Detect which cell encompasses the target text, then output its [x, y] center coordinate. 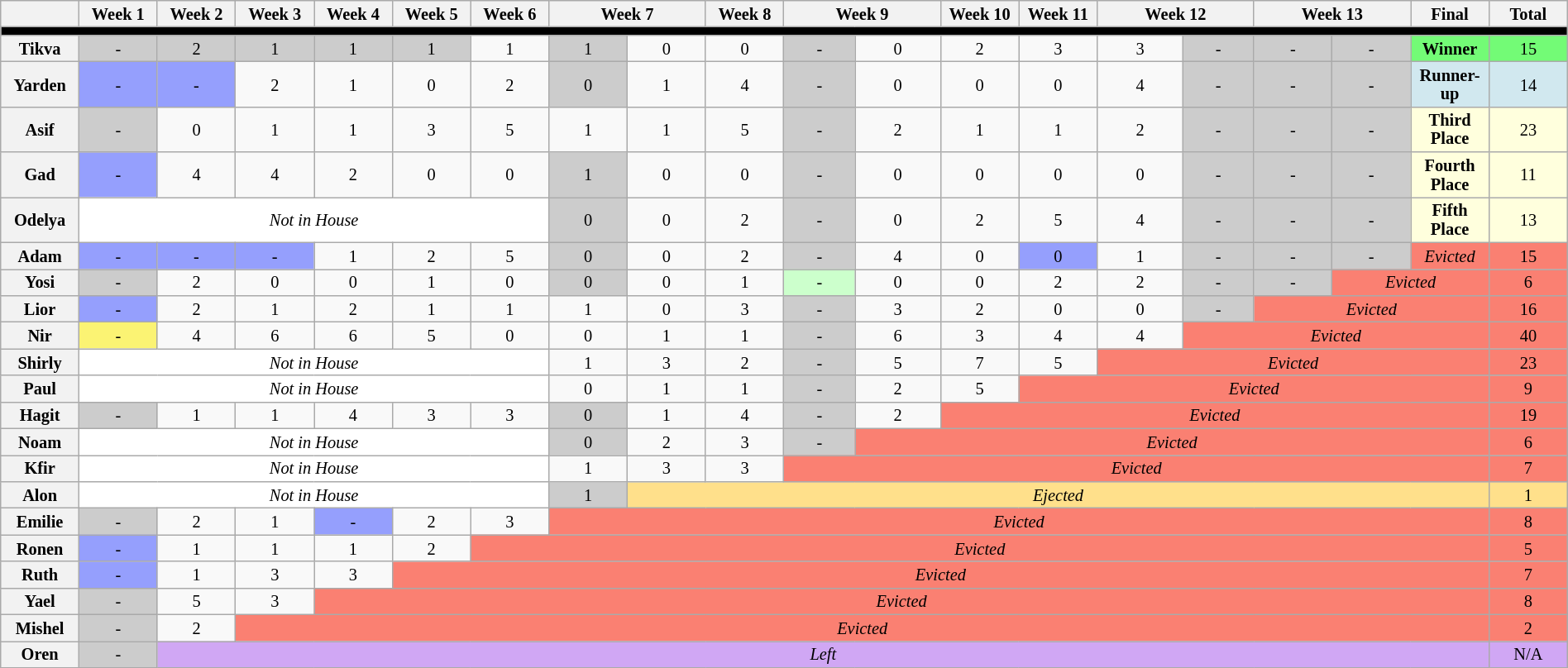
Fifth Place [1451, 220]
Week 1 [117, 13]
Week 4 [354, 13]
Week 8 [744, 13]
Week 2 [197, 13]
Shirly [40, 362]
Third Place [1451, 129]
19 [1528, 415]
Nir [40, 335]
Ruth [40, 575]
Lior [40, 308]
Runner-up [1451, 84]
Week 6 [509, 13]
13 [1528, 220]
Odelya [40, 220]
Yosi [40, 282]
Emilie [40, 521]
Week 11 [1059, 13]
Week 10 [979, 13]
14 [1528, 84]
Asif [40, 129]
Ejected [1058, 494]
Alon [40, 494]
16 [1528, 308]
Yael [40, 601]
Paul [40, 389]
Mishel [40, 627]
Kfir [40, 468]
11 [1528, 175]
Total [1528, 13]
Gad [40, 175]
Yarden [40, 84]
Left [823, 654]
Adam [40, 255]
Winner [1451, 48]
40 [1528, 335]
Week 7 [627, 13]
Week 5 [432, 13]
Tikva [40, 48]
N/A [1528, 654]
Hagit [40, 415]
Oren [40, 654]
Ronen [40, 548]
Week 3 [275, 13]
Week 12 [1176, 13]
Final [1451, 13]
Noam [40, 441]
Week 9 [862, 13]
Fourth Place [1451, 175]
Week 13 [1331, 13]
9 [1528, 389]
